Determine the [x, y] coordinate at the center of the cell enclosing the given text.  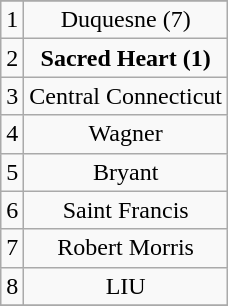
6 [12, 210]
7 [12, 248]
5 [12, 172]
Wagner [126, 134]
Sacred Heart (1) [126, 58]
1 [12, 20]
Duquesne (7) [126, 20]
Robert Morris [126, 248]
4 [12, 134]
3 [12, 96]
LIU [126, 286]
Central Connecticut [126, 96]
2 [12, 58]
Saint Francis [126, 210]
8 [12, 286]
Bryant [126, 172]
